Pinpoint the cell where the given text exists, returning its [x, y] midpoint coordinate. 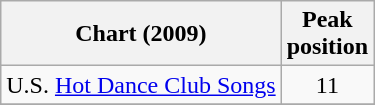
Chart (2009) [141, 34]
11 [327, 85]
Peakposition [327, 34]
U.S. Hot Dance Club Songs [141, 85]
